Return the [x, y] coordinate for the center point of the cell that contains the specified text.  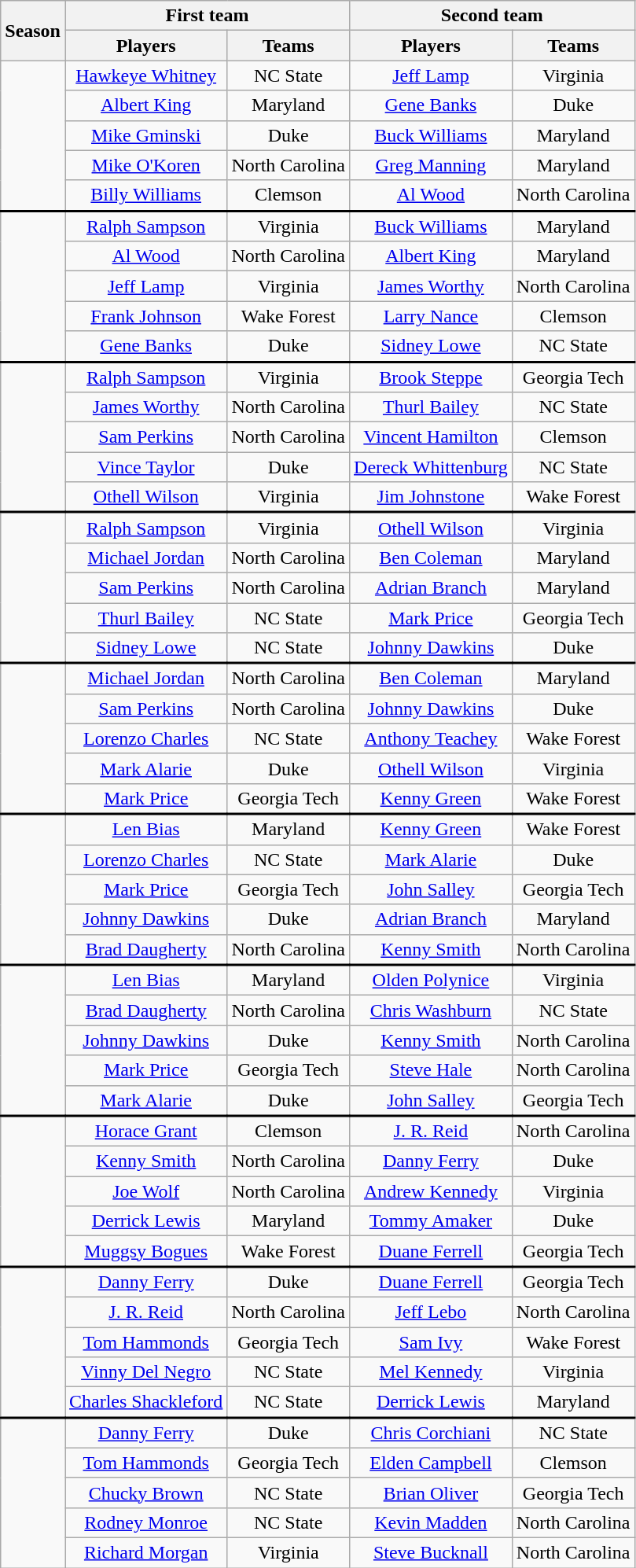
Kevin Madden [431, 1522]
First team [207, 16]
Richard Morgan [145, 1552]
Joe Wolf [145, 1191]
Sam Ivy [431, 1342]
Mike O'Koren [145, 165]
Larry Nance [431, 316]
Steve Bucknall [431, 1552]
Tommy Amaker [431, 1221]
Chris Washburn [431, 1010]
Anthony Teachey [431, 738]
Vince Taylor [145, 467]
Vincent Hamilton [431, 437]
Mel Kennedy [431, 1372]
Muggsy Bogues [145, 1252]
Brook Steppe [431, 377]
Greg Manning [431, 165]
Second team [492, 16]
Brian Oliver [431, 1493]
Steve Hale [431, 1070]
Jeff Lebo [431, 1312]
Elden Campbell [431, 1463]
Olden Polynice [431, 980]
Hawkeye Whitney [145, 75]
Chris Corchiani [431, 1433]
Chucky Brown [145, 1493]
Dereck Whittenburg [431, 467]
Jim Johnstone [431, 497]
Vinny Del Negro [145, 1372]
Charles Shackleford [145, 1403]
Mike Gminski [145, 135]
Horace Grant [145, 1131]
Billy Williams [145, 195]
Season [33, 31]
Rodney Monroe [145, 1522]
Andrew Kennedy [431, 1191]
Frank Johnson [145, 316]
